From the cell containing the given text, extract its center point as [X, Y] coordinate. 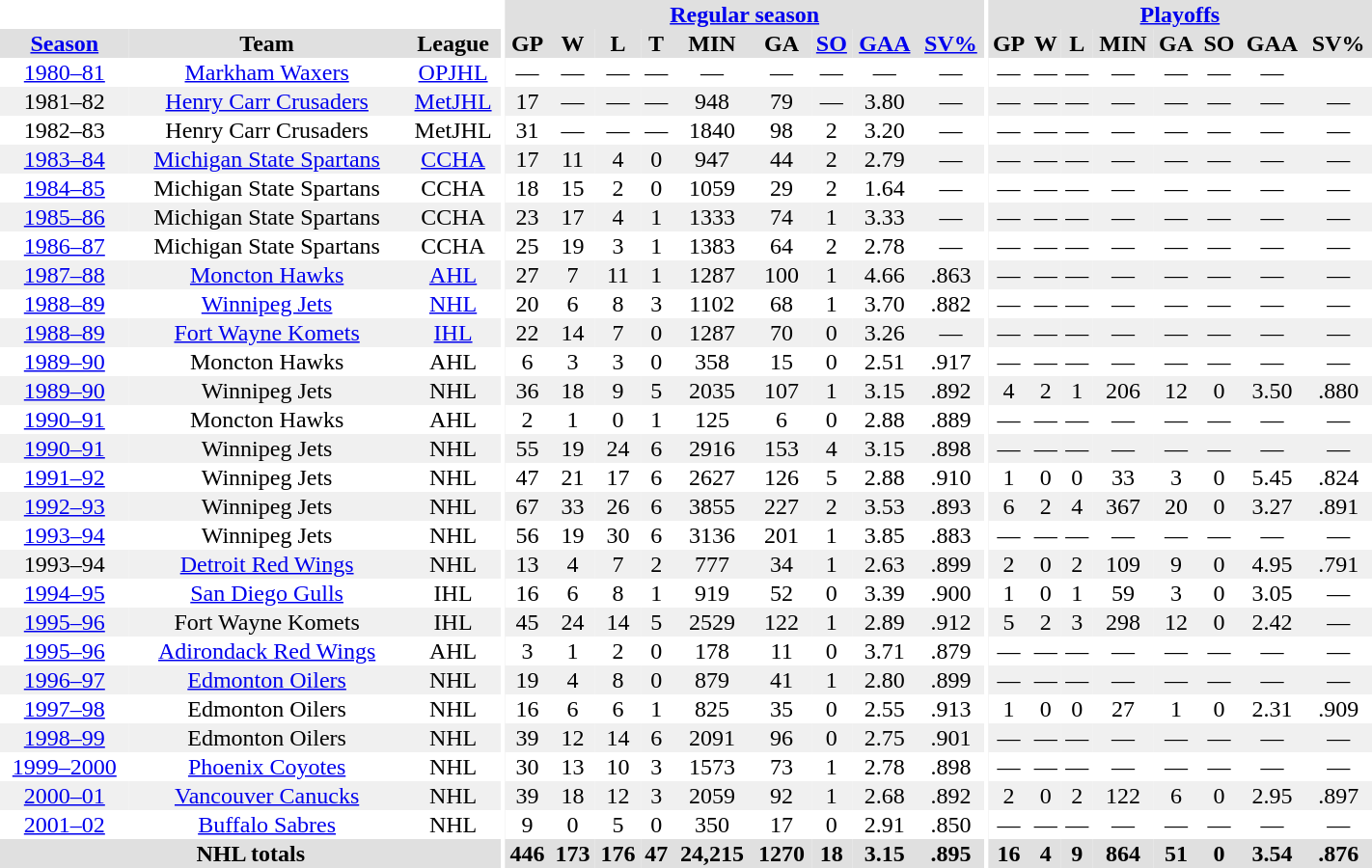
35 [782, 709]
25 [527, 246]
176 [617, 854]
1998–99 [65, 738]
Vancouver Canucks [267, 796]
3.71 [885, 651]
3.05 [1272, 593]
.824 [1338, 477]
4.66 [885, 275]
.901 [951, 738]
1333 [712, 217]
1984–85 [65, 188]
.917 [951, 362]
350 [712, 825]
64 [782, 246]
Team [267, 43]
358 [712, 362]
879 [712, 680]
2529 [712, 622]
864 [1123, 854]
3.53 [885, 506]
.889 [951, 420]
2.55 [885, 709]
.897 [1338, 796]
825 [712, 709]
.893 [951, 506]
34 [782, 564]
T [656, 43]
79 [782, 101]
2.95 [1272, 796]
2.89 [885, 622]
59 [1123, 593]
126 [782, 477]
1573 [712, 767]
1994–95 [65, 593]
2627 [712, 477]
Playoffs [1180, 14]
.891 [1338, 506]
.913 [951, 709]
1996–97 [65, 680]
1981–82 [65, 101]
.880 [1338, 391]
1980–81 [65, 72]
178 [712, 651]
.879 [951, 651]
.863 [951, 275]
.850 [951, 825]
367 [1123, 506]
1987–88 [65, 275]
3855 [712, 506]
Regular season [745, 14]
3.54 [1272, 854]
67 [527, 506]
4.95 [1272, 564]
201 [782, 535]
.910 [951, 477]
52 [782, 593]
Season [65, 43]
446 [527, 854]
1102 [712, 304]
96 [782, 738]
73 [782, 767]
68 [782, 304]
3136 [712, 535]
1999–2000 [65, 767]
2.75 [885, 738]
Adirondack Red Wings [267, 651]
227 [782, 506]
2.91 [885, 825]
45 [527, 622]
3.27 [1272, 506]
.900 [951, 593]
Buffalo Sabres [267, 825]
2091 [712, 738]
.912 [951, 622]
26 [617, 506]
.876 [1338, 854]
OPJHL [453, 72]
San Diego Gulls [267, 593]
153 [782, 448]
League [453, 43]
21 [573, 477]
1991–92 [65, 477]
1997–98 [65, 709]
947 [712, 159]
2.63 [885, 564]
.791 [1338, 564]
173 [573, 854]
24,215 [712, 854]
2.79 [885, 159]
.883 [951, 535]
1983–84 [65, 159]
92 [782, 796]
125 [712, 420]
29 [782, 188]
Phoenix Coyotes [267, 767]
107 [782, 391]
1.64 [885, 188]
919 [712, 593]
3.26 [885, 333]
3.70 [885, 304]
23 [527, 217]
1840 [712, 130]
2035 [712, 391]
10 [617, 767]
2.42 [1272, 622]
777 [712, 564]
74 [782, 217]
3.20 [885, 130]
1986–87 [65, 246]
.909 [1338, 709]
Markham Waxers [267, 72]
.882 [951, 304]
298 [1123, 622]
948 [712, 101]
.895 [951, 854]
1992–93 [65, 506]
2.68 [885, 796]
3.80 [885, 101]
206 [1123, 391]
100 [782, 275]
41 [782, 680]
2.31 [1272, 709]
Detroit Red Wings [267, 564]
31 [527, 130]
1383 [712, 246]
2916 [712, 448]
3.33 [885, 217]
NHL totals [251, 854]
56 [527, 535]
2000–01 [65, 796]
70 [782, 333]
1270 [782, 854]
3.85 [885, 535]
3.50 [1272, 391]
2001–02 [65, 825]
44 [782, 159]
1059 [712, 188]
1982–83 [65, 130]
22 [527, 333]
2059 [712, 796]
109 [1123, 564]
3.39 [885, 593]
1985–86 [65, 217]
55 [527, 448]
51 [1175, 854]
5.45 [1272, 477]
2.80 [885, 680]
98 [782, 130]
36 [527, 391]
2.51 [885, 362]
